Locate the cell with the specified text and output its (X, Y) center coordinate. 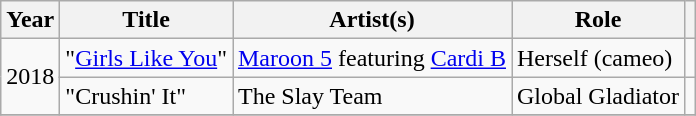
Maroon 5 featuring Cardi B (372, 58)
"Crushin' It" (146, 96)
Herself (cameo) (598, 58)
Title (146, 20)
Artist(s) (372, 20)
Year (30, 20)
Role (598, 20)
Global Gladiator (598, 96)
"Girls Like You" (146, 58)
The Slay Team (372, 96)
2018 (30, 77)
